Extract the [x, y] coordinate from the center of the cell holding the provided text.  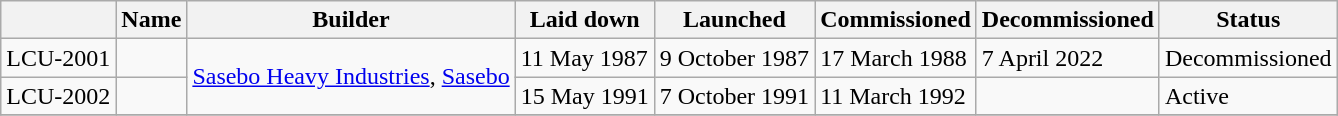
Commissioned [896, 20]
LCU-2001 [58, 58]
Launched [734, 20]
Active [1248, 96]
9 October 1987 [734, 58]
Laid down [584, 20]
Name [152, 20]
Status [1248, 20]
Sasebo Heavy Industries, Sasebo [351, 77]
11 March 1992 [896, 96]
7 October 1991 [734, 96]
17 March 1988 [896, 58]
11 May 1987 [584, 58]
Builder [351, 20]
LCU-2002 [58, 96]
15 May 1991 [584, 96]
7 April 2022 [1068, 58]
